Pinpoint the cell where the given text exists, returning its (X, Y) midpoint coordinate. 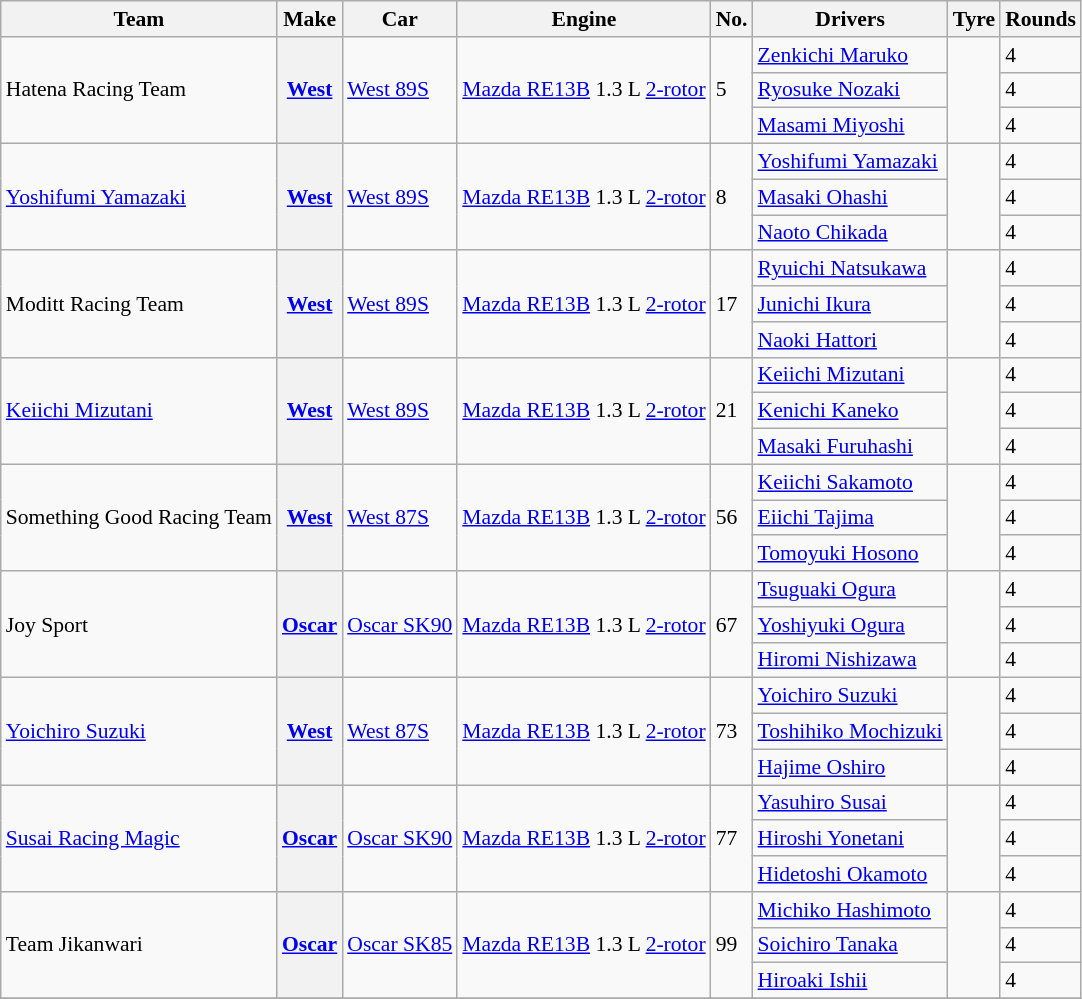
Masami Miyoshi (850, 126)
8 (732, 198)
Hidetoshi Okamoto (850, 874)
Make (310, 19)
Ryosuke Nozaki (850, 90)
Something Good Racing Team (139, 518)
67 (732, 624)
Hajime Oshiro (850, 767)
73 (732, 732)
Hiroshi Yonetani (850, 839)
Hatena Racing Team (139, 90)
Hiromi Nishizawa (850, 660)
Soichiro Tanaka (850, 945)
Tomoyuki Hosono (850, 554)
Hiroaki Ishii (850, 981)
Masaki Furuhashi (850, 447)
56 (732, 518)
Zenkichi Maruko (850, 55)
Ryuichi Natsukawa (850, 269)
Joy Sport (139, 624)
No. (732, 19)
Naoto Chikada (850, 233)
Masaki Ohashi (850, 197)
Michiko Hashimoto (850, 910)
Keiichi Sakamoto (850, 482)
Team Jikanwari (139, 946)
Rounds (1040, 19)
Yasuhiro Susai (850, 803)
Naoki Hattori (850, 340)
Junichi Ikura (850, 304)
21 (732, 410)
Team (139, 19)
Tsuguaki Ogura (850, 589)
Engine (584, 19)
Oscar SK85 (400, 946)
17 (732, 304)
Moditt Racing Team (139, 304)
Eiichi Tajima (850, 518)
Drivers (850, 19)
Yoshiyuki Ogura (850, 625)
Tyre (974, 19)
Susai Racing Magic (139, 838)
5 (732, 90)
Toshihiko Mochizuki (850, 732)
99 (732, 946)
77 (732, 838)
Car (400, 19)
Kenichi Kaneko (850, 411)
